Capture the cell that displays the provided text and extract its (X, Y) central coordinate. 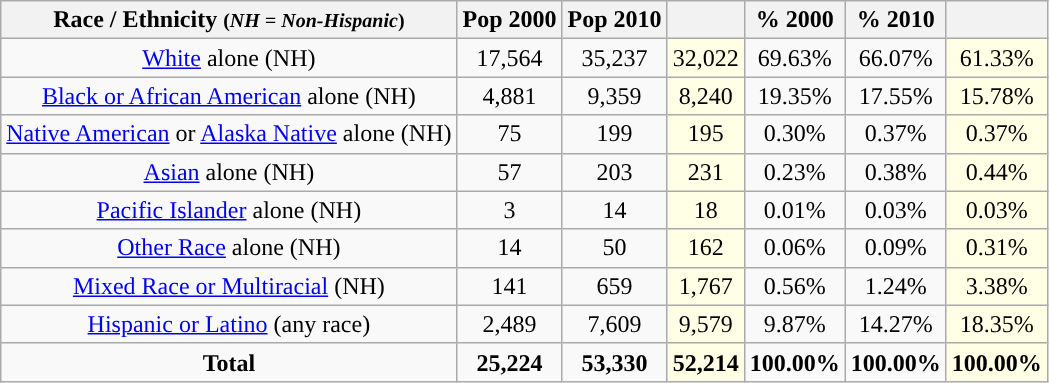
195 (706, 134)
25,224 (510, 362)
7,609 (614, 324)
8,240 (706, 96)
Hispanic or Latino (any race) (229, 324)
1.24% (896, 286)
9,359 (614, 96)
0.31% (996, 248)
9.87% (794, 324)
15.78% (996, 96)
Native American or Alaska Native alone (NH) (229, 134)
14.27% (896, 324)
162 (706, 248)
Total (229, 362)
Black or African American alone (NH) (229, 96)
199 (614, 134)
Asian alone (NH) (229, 172)
2,489 (510, 324)
50 (614, 248)
0.44% (996, 172)
75 (510, 134)
19.35% (794, 96)
1,767 (706, 286)
0.30% (794, 134)
17,564 (510, 58)
Pop 2000 (510, 20)
0.38% (896, 172)
53,330 (614, 362)
% 2010 (896, 20)
18.35% (996, 324)
Race / Ethnicity (NH = Non-Hispanic) (229, 20)
Pop 2010 (614, 20)
659 (614, 286)
231 (706, 172)
18 (706, 210)
69.63% (794, 58)
66.07% (896, 58)
0.23% (794, 172)
57 (510, 172)
52,214 (706, 362)
17.55% (896, 96)
0.09% (896, 248)
141 (510, 286)
203 (614, 172)
Other Race alone (NH) (229, 248)
3 (510, 210)
35,237 (614, 58)
61.33% (996, 58)
% 2000 (794, 20)
Mixed Race or Multiracial (NH) (229, 286)
0.56% (794, 286)
4,881 (510, 96)
3.38% (996, 286)
9,579 (706, 324)
Pacific Islander alone (NH) (229, 210)
32,022 (706, 58)
0.06% (794, 248)
White alone (NH) (229, 58)
0.01% (794, 210)
